From the cell containing the given text, extract its center point as [x, y] coordinate. 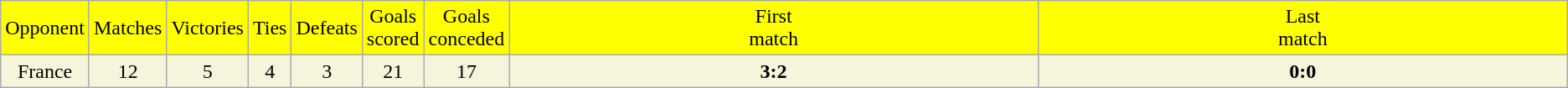
4 [270, 71]
Opponent [45, 28]
Ties [270, 28]
Defeats [327, 28]
Goals scored [393, 28]
12 [127, 71]
Victories [208, 28]
21 [393, 71]
Last match [1302, 28]
Goals conceded [467, 28]
5 [208, 71]
3:2 [774, 71]
0:0 [1302, 71]
3 [327, 71]
Matches [127, 28]
17 [467, 71]
First match [774, 28]
France [45, 71]
